For the text-containing cell, return its midpoint in (x, y) coordinate format. 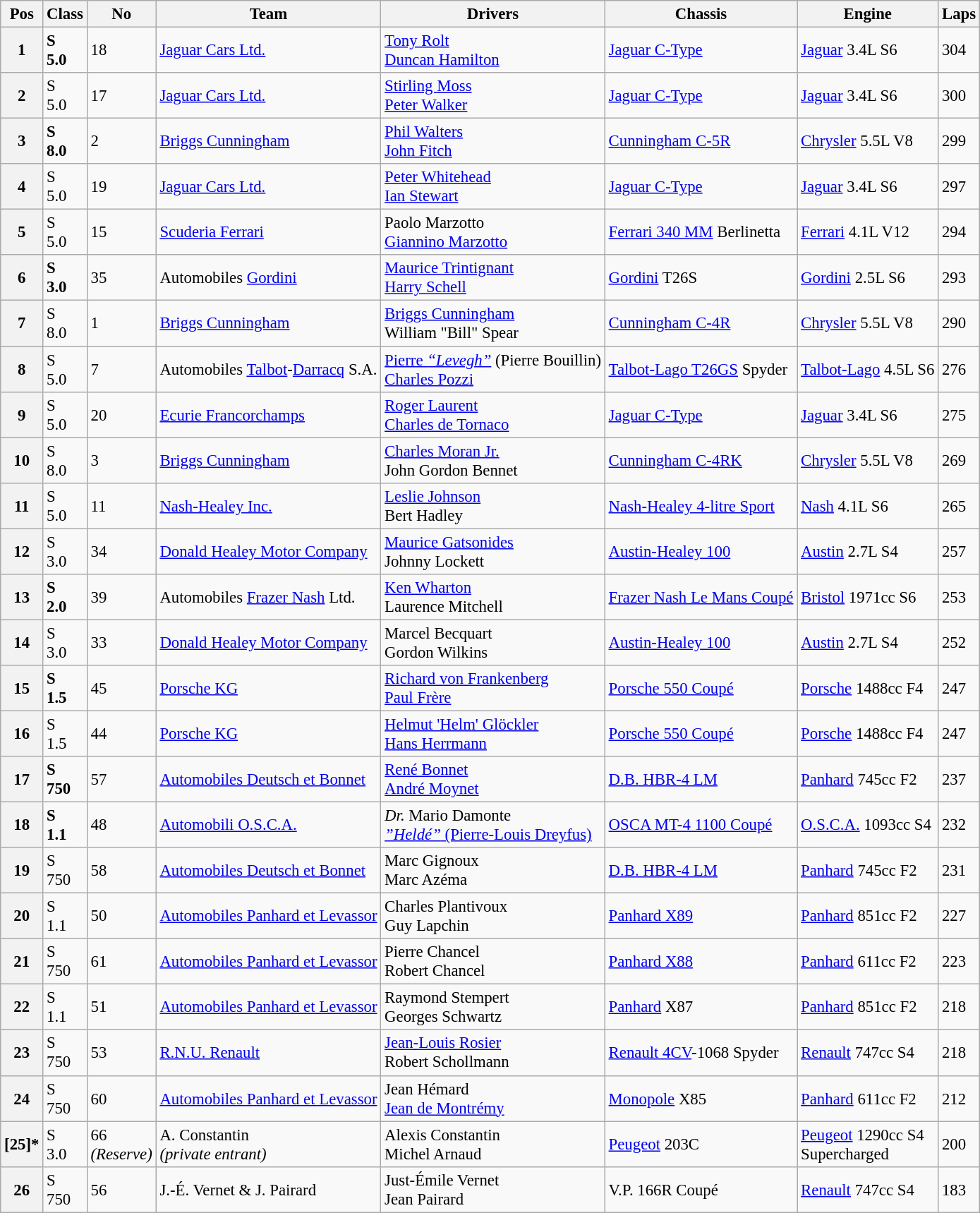
Dr. Mario Damonte ”Heldé” (Pierre-Louis Dreyfus) (492, 826)
33 (121, 642)
23 (22, 1053)
24 (22, 1098)
300 (960, 96)
297 (960, 186)
Just-Émile Vernet Jean Pairard (492, 1190)
56 (121, 1190)
16 (22, 734)
[25]* (22, 1145)
58 (121, 871)
57 (121, 779)
Scuderia Ferrari (268, 233)
Charles Moran Jr. John Gordon Bennet (492, 460)
Pierre “Levegh” (Pierre Bouillin) Charles Pozzi (492, 370)
252 (960, 642)
299 (960, 141)
Class (65, 14)
290 (960, 323)
Automobiles Frazer Nash Ltd. (268, 597)
Cunningham C-4R (701, 323)
293 (960, 278)
Stirling Moss Peter Walker (492, 96)
9 (22, 415)
Roger Laurent Charles de Tornaco (492, 415)
Peugeot 1290cc S4Supercharged (868, 1145)
Nash-Healey 4-litre Sport (701, 505)
200 (960, 1145)
Gordini T26S (701, 278)
Panhard X88 (701, 961)
269 (960, 460)
Charles Plantivoux Guy Lapchin (492, 916)
Bristol 1971cc S6 (868, 597)
10 (22, 460)
183 (960, 1190)
8 (22, 370)
No (121, 14)
Team (268, 14)
Alexis Constantin Michel Arnaud (492, 1145)
26 (22, 1190)
223 (960, 961)
12 (22, 552)
45 (121, 689)
René Bonnet André Moynet (492, 779)
O.S.C.A. 1093cc S4 (868, 826)
304 (960, 51)
13 (22, 597)
R.N.U. Renault (268, 1053)
Maurice Gatsonides Johnny Lockett (492, 552)
51 (121, 1008)
Briggs Cunningham William "Bill" Spear (492, 323)
Automobili O.S.C.A. (268, 826)
276 (960, 370)
35 (121, 278)
61 (121, 961)
14 (22, 642)
Nash 4.1L S6 (868, 505)
275 (960, 415)
212 (960, 1098)
66(Reserve) (121, 1145)
34 (121, 552)
Pos (22, 14)
A. Constantin(private entrant) (268, 1145)
Peter Whitehead Ian Stewart (492, 186)
Marc Gignoux Marc Azéma (492, 871)
Tony Rolt Duncan Hamilton (492, 51)
39 (121, 597)
53 (121, 1053)
50 (121, 916)
253 (960, 597)
22 (22, 1008)
Gordini 2.5L S6 (868, 278)
Talbot-Lago T26GS Spyder (701, 370)
Helmut 'Helm' Glöckler Hans Herrmann (492, 734)
Panhard X89 (701, 916)
Maurice Trintignant Harry Schell (492, 278)
Automobiles Gordini (268, 278)
5 (22, 233)
6 (22, 278)
Ecurie Francorchamps (268, 415)
227 (960, 916)
Cunningham C-4RK (701, 460)
Engine (868, 14)
Jean-Louis Rosier Robert Schollmann (492, 1053)
Chassis (701, 14)
44 (121, 734)
Automobiles Talbot-Darracq S.A. (268, 370)
Leslie Johnson Bert Hadley (492, 505)
Paolo Marzotto Giannino Marzotto (492, 233)
231 (960, 871)
Jean Hémard Jean de Montrémy (492, 1098)
Ferrari 340 MM Berlinetta (701, 233)
Pierre Chancel Robert Chancel (492, 961)
Frazer Nash Le Mans Coupé (701, 597)
V.P. 166R Coupé (701, 1190)
J.-É. Vernet & J. Pairard (268, 1190)
OSCA MT-4 1100 Coupé (701, 826)
Ken Wharton Laurence Mitchell (492, 597)
Laps (960, 14)
Renault 4CV-1068 Spyder (701, 1053)
Talbot-Lago 4.5L S6 (868, 370)
Drivers (492, 14)
4 (22, 186)
Marcel Becquart Gordon Wilkins (492, 642)
Richard von Frankenberg Paul Frère (492, 689)
Peugeot 203C (701, 1145)
232 (960, 826)
265 (960, 505)
Phil Walters John Fitch (492, 141)
60 (121, 1098)
Nash-Healey Inc. (268, 505)
237 (960, 779)
294 (960, 233)
Monopole X85 (701, 1098)
Cunningham C-5R (701, 141)
48 (121, 826)
257 (960, 552)
Ferrari 4.1L V12 (868, 233)
Raymond Stempert Georges Schwartz (492, 1008)
21 (22, 961)
Panhard X87 (701, 1008)
S2.0 (65, 597)
